Provide the (x, y) coordinate of the cell's center where the given text is located.  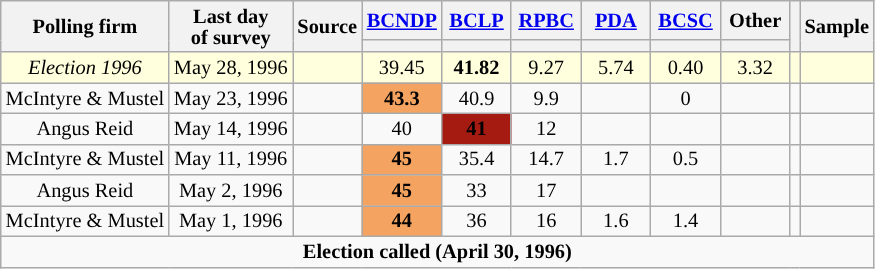
Election called (April 30, 1996) (438, 252)
41.82 (477, 68)
May 28, 1996 (231, 68)
Polling firm (85, 26)
9.9 (546, 98)
41 (477, 128)
Election 1996 (85, 68)
33 (477, 190)
0.5 (686, 160)
44 (402, 220)
Source (326, 26)
May 1, 1996 (231, 220)
May 2, 1996 (231, 190)
BCLP (477, 20)
40 (402, 128)
39.45 (402, 68)
1.7 (616, 160)
40.9 (477, 98)
17 (546, 190)
Other (755, 20)
Last day of survey (231, 26)
RPBC (546, 20)
3.32 (755, 68)
May 11, 1996 (231, 160)
12 (546, 128)
Sample (837, 26)
1.6 (616, 220)
0.40 (686, 68)
May 14, 1996 (231, 128)
16 (546, 220)
43.3 (402, 98)
35.4 (477, 160)
5.74 (616, 68)
PDA (616, 20)
1.4 (686, 220)
May 23, 1996 (231, 98)
36 (477, 220)
0 (686, 98)
9.27 (546, 68)
BCNDP (402, 20)
14.7 (546, 160)
BCSC (686, 20)
